Find where the given text appears and provide that cell's center as [X, Y] coordinate. 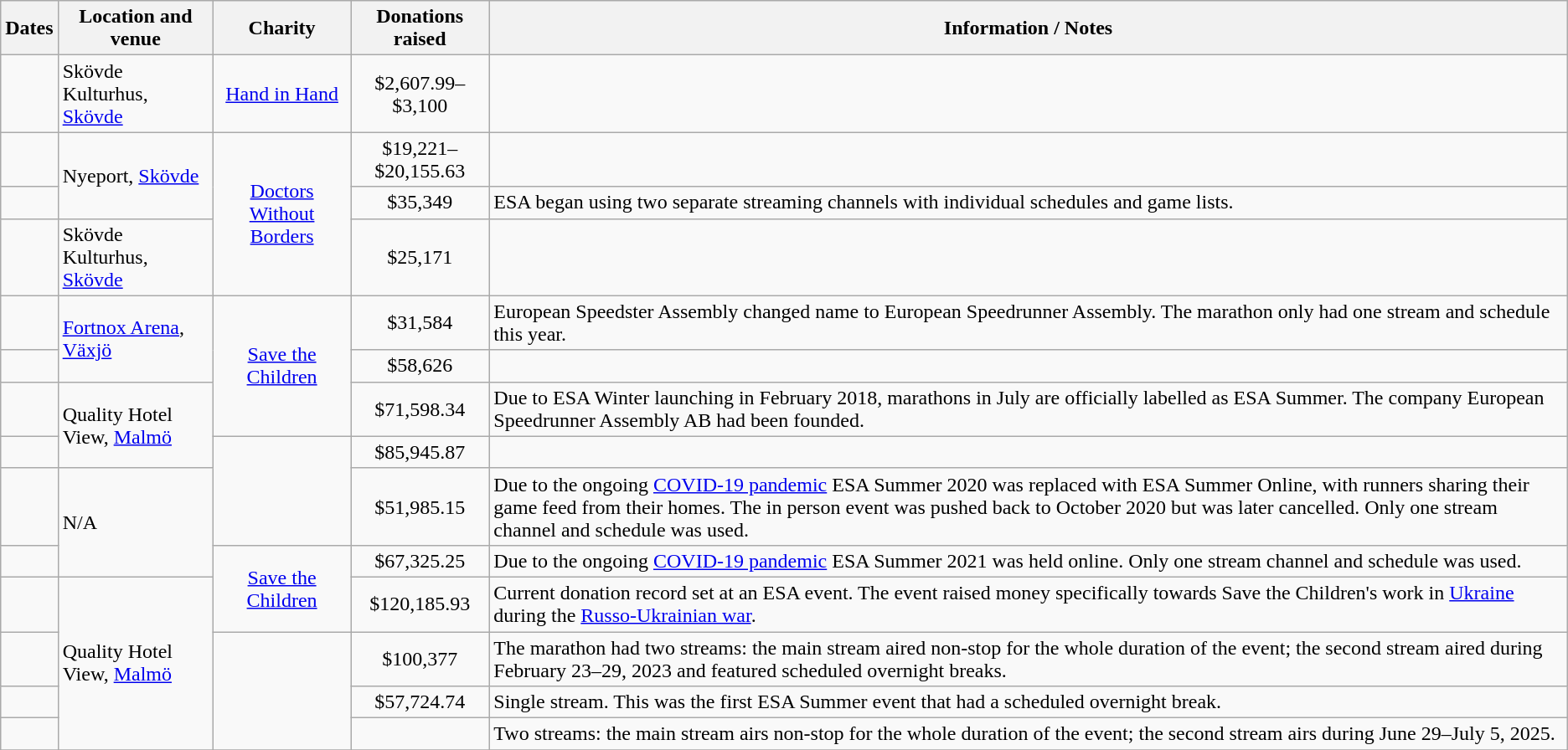
$120,185.93 [420, 604]
Single stream. This was the first ESA Summer event that had a scheduled overnight break. [1029, 702]
European Speedster Assembly changed name to European Speedrunner Assembly. The marathon only had one stream and schedule this year. [1029, 323]
$19,221–$20,155.63 [420, 159]
ESA began using two separate streaming channels with individual schedules and game lists. [1029, 203]
$58,626 [420, 366]
$31,584 [420, 323]
$25,171 [420, 257]
$57,724.74 [420, 702]
Location and venue [136, 28]
Due to the ongoing COVID-19 pandemic ESA Summer 2021 was held online. Only one stream channel and schedule was used. [1029, 561]
Donations raised [420, 28]
$67,325.25 [420, 561]
$35,349 [420, 203]
$2,607.99–$3,100 [420, 94]
Information / Notes [1029, 28]
$51,985.15 [420, 506]
$71,598.34 [420, 408]
Nyeport, Skövde [136, 176]
Dates [29, 28]
Hand in Hand [282, 94]
N/A [136, 522]
Doctors Without Borders [282, 214]
Two streams: the main stream airs non-stop for the whole duration of the event; the second stream airs during June 29–July 5, 2025. [1029, 734]
Charity [282, 28]
Fortnox Arena, Växjö [136, 338]
$100,377 [420, 658]
$85,945.87 [420, 452]
